Return the (x, y) coordinate for the center point of the cell that contains the specified text.  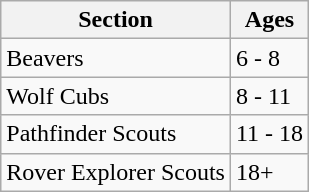
Beavers (116, 58)
18+ (269, 172)
8 - 11 (269, 96)
Section (116, 20)
Rover Explorer Scouts (116, 172)
11 - 18 (269, 134)
Pathfinder Scouts (116, 134)
Wolf Cubs (116, 96)
6 - 8 (269, 58)
Ages (269, 20)
